Scan for the cell matching the given text and deliver its (X, Y) coordinate at center. 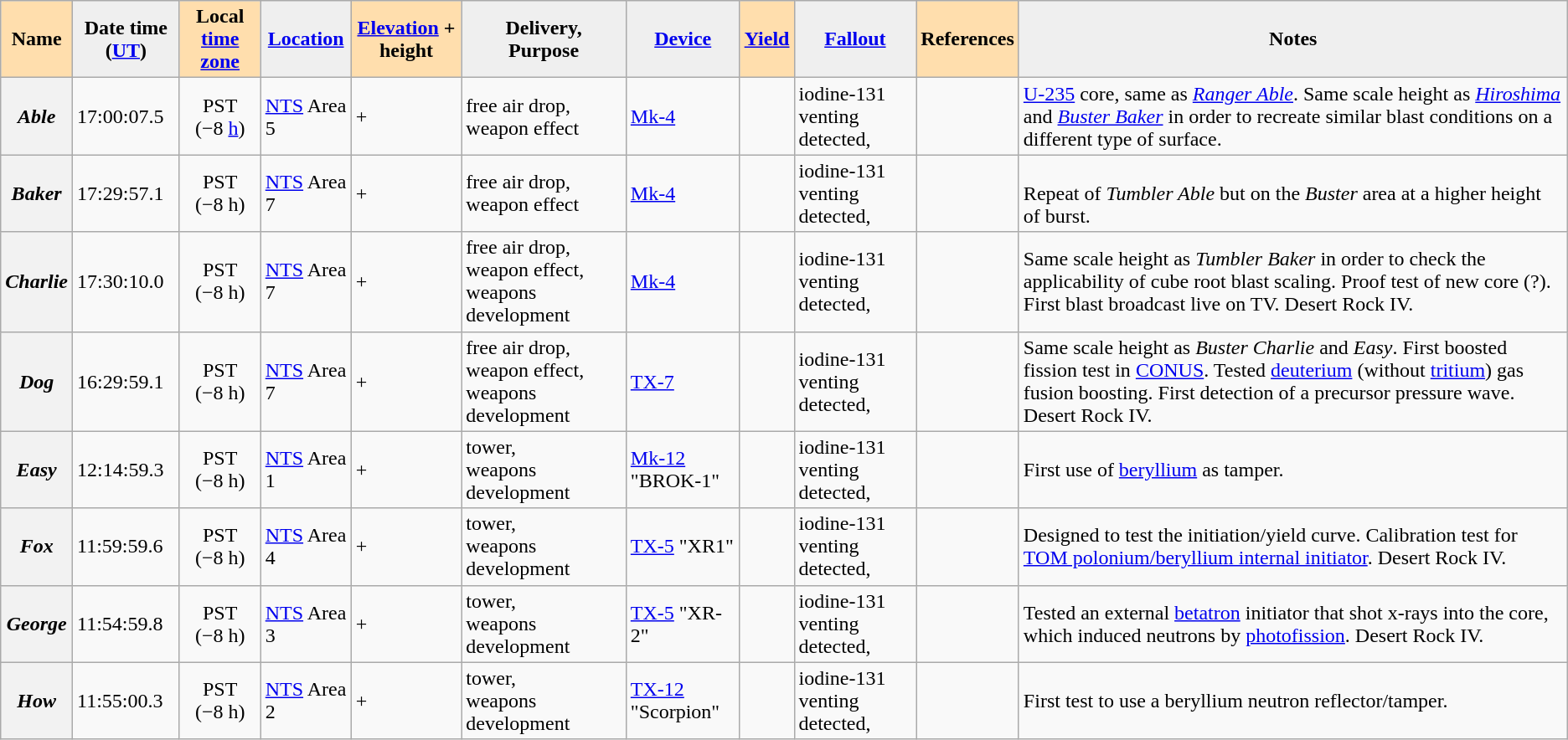
16:29:59.1 (126, 382)
First test to use a beryllium neutron reflector/tamper. (1293, 701)
NTS Area 2 (306, 701)
17:00:07.5 (126, 116)
Easy (37, 470)
How (37, 701)
First use of beryllium as tamper. (1293, 470)
George (37, 624)
11:55:00.3 (126, 701)
NTS Area 5 (306, 116)
17:30:10.0 (126, 281)
TX-5 "XR-2" (683, 624)
TX-5 "XR1" (683, 547)
Baker (37, 193)
Notes (1293, 39)
Delivery,Purpose (544, 39)
NTS Area 3 (306, 624)
Device (683, 39)
References (968, 39)
NTS Area 1 (306, 470)
Location (306, 39)
Tested an external betatron initiator that shot x-rays into the core, which induced neutrons by photofission. Desert Rock IV. (1293, 624)
free air drop, weapon effect,weapons development (544, 382)
Yield (767, 39)
11:54:59.8 (126, 624)
11:59:59.6 (126, 547)
TX-12 "Scorpion" (683, 701)
free air drop,weapon effect, weapons development (544, 281)
Able (37, 116)
Dog (37, 382)
12:14:59.3 (126, 470)
NTS Area 4 (306, 547)
17:29:57.1 (126, 193)
Elevation + height (406, 39)
Fallout (855, 39)
Repeat of Tumbler Able but on the Buster area at a higher height of burst. (1293, 193)
TX-7 (683, 382)
Charlie (37, 281)
Fox (37, 547)
Name (37, 39)
Designed to test the initiation/yield curve. Calibration test for TOM polonium/beryllium internal initiator. Desert Rock IV. (1293, 547)
Local time zone (219, 39)
Mk-12 "BROK-1" (683, 470)
Date time (UT) (126, 39)
